Find where the given text appears and provide that cell's center as [X, Y] coordinate. 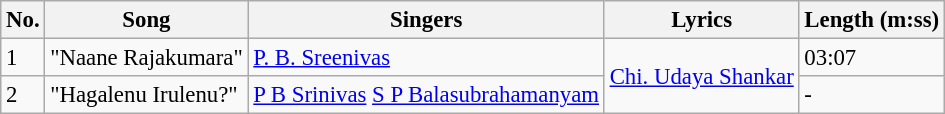
Chi. Udaya Shankar [702, 76]
Lyrics [702, 20]
1 [23, 58]
P B Srinivas S P Balasubrahamanyam [426, 95]
No. [23, 20]
03:07 [872, 58]
2 [23, 95]
"Naane Rajakumara" [146, 58]
Song [146, 20]
"Hagalenu Irulenu?" [146, 95]
Singers [426, 20]
P. B. Sreenivas [426, 58]
- [872, 95]
Length (m:ss) [872, 20]
